Locate the cell with the specified text and output its (x, y) center coordinate. 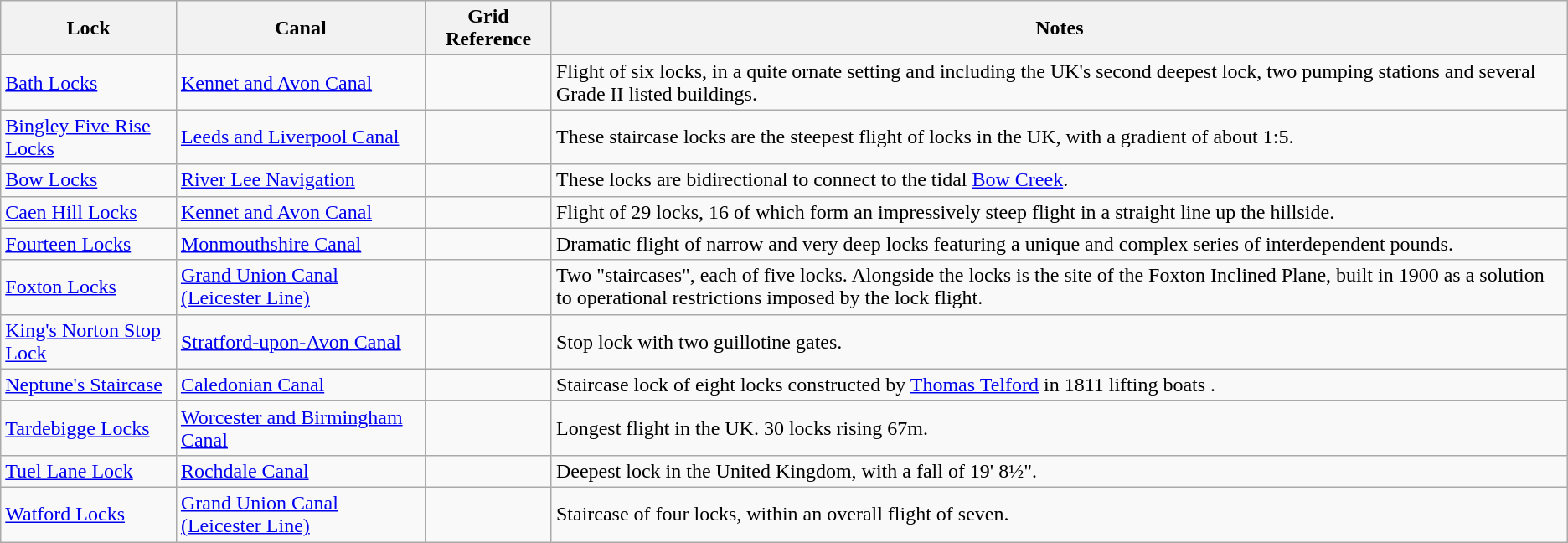
Watford Locks (89, 515)
Longest flight in the UK. 30 locks rising 67m. (1059, 427)
Rochdale Canal (300, 471)
King's Norton Stop Lock (89, 342)
River Lee Navigation (300, 180)
These staircase locks are the steepest flight of locks in the UK, with a gradient of about 1:5. (1059, 137)
Caledonian Canal (300, 385)
Bingley Five Rise Locks (89, 137)
Grid Reference (487, 28)
Staircase lock of eight locks constructed by Thomas Telford in 1811 lifting boats . (1059, 385)
These locks are bidirectional to connect to the tidal Bow Creek. (1059, 180)
Lock (89, 28)
Foxton Locks (89, 287)
Notes (1059, 28)
Bow Locks (89, 180)
Tardebigge Locks (89, 427)
Dramatic flight of narrow and very deep locks featuring a unique and complex series of interdependent pounds. (1059, 244)
Monmouthshire Canal (300, 244)
Stratford-upon-Avon Canal (300, 342)
Caen Hill Locks (89, 212)
Bath Locks (89, 82)
Neptune's Staircase (89, 385)
Flight of 29 locks, 16 of which form an impressively steep flight in a straight line up the hillside. (1059, 212)
Staircase of four locks, within an overall flight of seven. (1059, 515)
Worcester and Birmingham Canal (300, 427)
Canal (300, 28)
Fourteen Locks (89, 244)
Leeds and Liverpool Canal (300, 137)
Tuel Lane Lock (89, 471)
Deepest lock in the United Kingdom, with a fall of 19' 8½". (1059, 471)
Stop lock with two guillotine gates. (1059, 342)
